Determine the [x, y] coordinate at the center of the cell enclosing the given text.  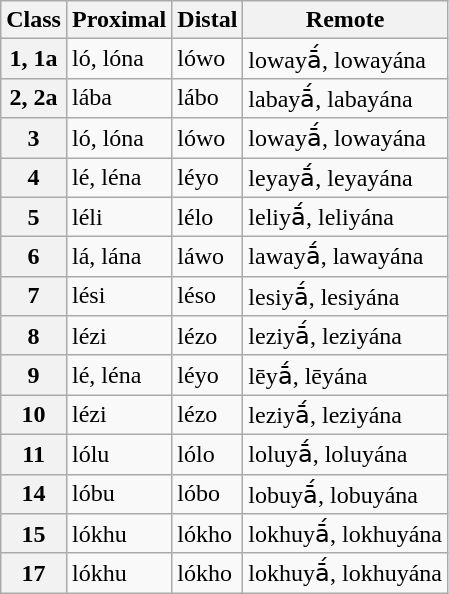
10 [34, 415]
lólu [118, 454]
17 [34, 573]
14 [34, 494]
Proximal [118, 20]
láwo [208, 257]
lawayā́, lawayána [346, 257]
lábo [208, 98]
lóbu [118, 494]
4 [34, 178]
Remote [346, 20]
lesiyā́, lesiyána [346, 296]
leliyā́, leliyána [346, 217]
9 [34, 375]
léso [208, 296]
lólo [208, 454]
labayā́, labayána [346, 98]
lési [118, 296]
lóbo [208, 494]
15 [34, 534]
lá, lána [118, 257]
7 [34, 296]
11 [34, 454]
lobuyā́, lobuyána [346, 494]
5 [34, 217]
1, 1a [34, 59]
2, 2a [34, 98]
leyayā́, leyayána [346, 178]
lába [118, 98]
lélo [208, 217]
Distal [208, 20]
8 [34, 336]
3 [34, 138]
léli [118, 217]
Class [34, 20]
loluyā́, loluyána [346, 454]
6 [34, 257]
lēyā́, lēyána [346, 375]
